Capture the cell that displays the provided text and extract its [x, y] central coordinate. 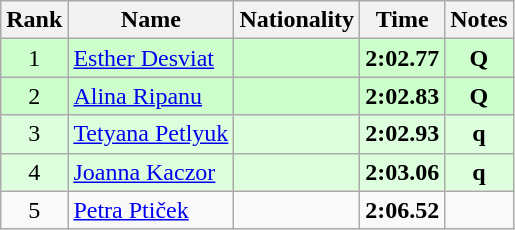
5 [34, 210]
Esther Desviat [151, 58]
2 [34, 96]
3 [34, 134]
Petra Ptiček [151, 210]
2:02.83 [402, 96]
Nationality [297, 20]
2:06.52 [402, 210]
4 [34, 172]
Rank [34, 20]
2:03.06 [402, 172]
Name [151, 20]
1 [34, 58]
Joanna Kaczor [151, 172]
2:02.77 [402, 58]
Tetyana Petlyuk [151, 134]
2:02.93 [402, 134]
Alina Ripanu [151, 96]
Time [402, 20]
Notes [479, 20]
